Extract the [x, y] coordinate from the center of the cell holding the provided text.  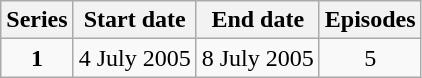
Series [37, 20]
Start date [134, 20]
1 [37, 58]
Episodes [370, 20]
5 [370, 58]
4 July 2005 [134, 58]
End date [258, 20]
8 July 2005 [258, 58]
